Return the [x, y] coordinate for the center point of the cell that contains the specified text.  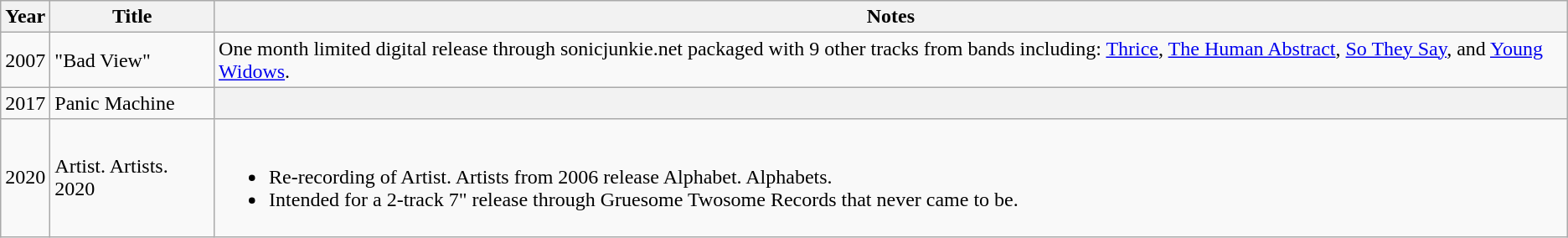
2017 [25, 103]
Panic Machine [132, 103]
Year [25, 17]
Notes [891, 17]
2020 [25, 178]
"Bad View" [132, 60]
Artist. Artists. 2020 [132, 178]
Title [132, 17]
2007 [25, 60]
